Identify which cell holds the provided text, then report its [x, y] central coordinate. 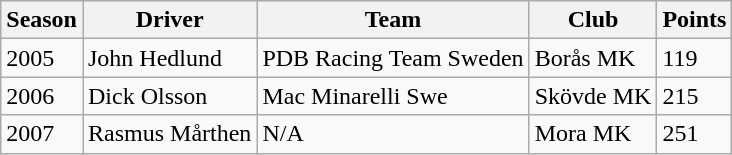
Dick Olsson [169, 96]
119 [694, 58]
2006 [42, 96]
251 [694, 134]
John Hedlund [169, 58]
2005 [42, 58]
Points [694, 20]
Rasmus Mårthen [169, 134]
Mora MK [593, 134]
Skövde MK [593, 96]
2007 [42, 134]
Mac Minarelli Swe [393, 96]
Season [42, 20]
N/A [393, 134]
215 [694, 96]
Team [393, 20]
Borås MK [593, 58]
Driver [169, 20]
PDB Racing Team Sweden [393, 58]
Club [593, 20]
